Find where the given text appears and provide that cell's center as [X, Y] coordinate. 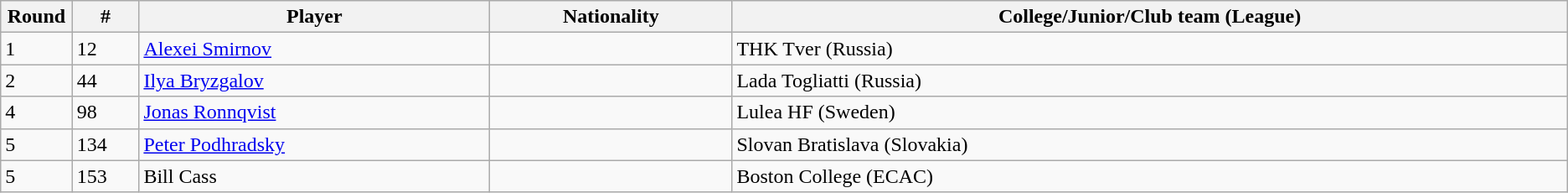
98 [106, 112]
Slovan Bratislava (Slovakia) [1149, 144]
4 [37, 112]
Player [315, 17]
2 [37, 81]
134 [106, 144]
Peter Podhradsky [315, 144]
Alexei Smirnov [315, 49]
College/Junior/Club team (League) [1149, 17]
Jonas Ronnqvist [315, 112]
Nationality [611, 17]
Round [37, 17]
Ilya Bryzgalov [315, 81]
# [106, 17]
44 [106, 81]
153 [106, 176]
12 [106, 49]
Lulea HF (Sweden) [1149, 112]
1 [37, 49]
Bill Cass [315, 176]
Lada Togliatti (Russia) [1149, 81]
THK Tver (Russia) [1149, 49]
Boston College (ECAC) [1149, 176]
